Capture the cell that displays the provided text and extract its (x, y) central coordinate. 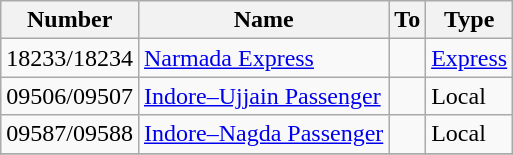
Indore–Nagda Passenger (263, 134)
Indore–Ujjain Passenger (263, 96)
09587/09588 (70, 134)
Name (263, 20)
18233/18234 (70, 58)
To (408, 20)
Type (470, 20)
Narmada Express (263, 58)
Number (70, 20)
Express (470, 58)
09506/09507 (70, 96)
